For the text-containing cell, return its midpoint in (X, Y) coordinate format. 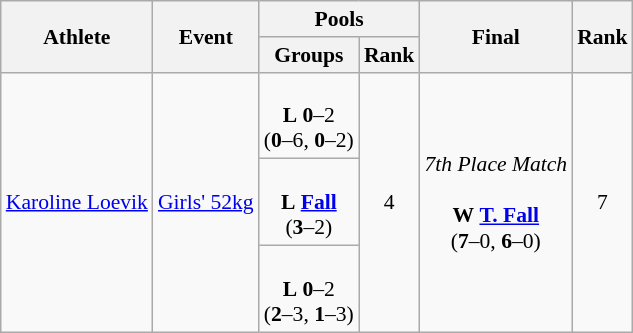
L Fall(3–2) (309, 202)
L 0–2(0–6, 0–2) (309, 116)
L 0–2(2–3, 1–3) (309, 290)
Athlete (77, 36)
Pools (340, 19)
7th Place MatchW T. Fall(7–0, 6–0) (496, 202)
Event (206, 36)
Girls' 52kg (206, 202)
Final (496, 36)
7 (602, 202)
Karoline Loevik (77, 202)
Groups (309, 55)
4 (390, 202)
